Determine the [X, Y] coordinate at the center of the cell enclosing the given text.  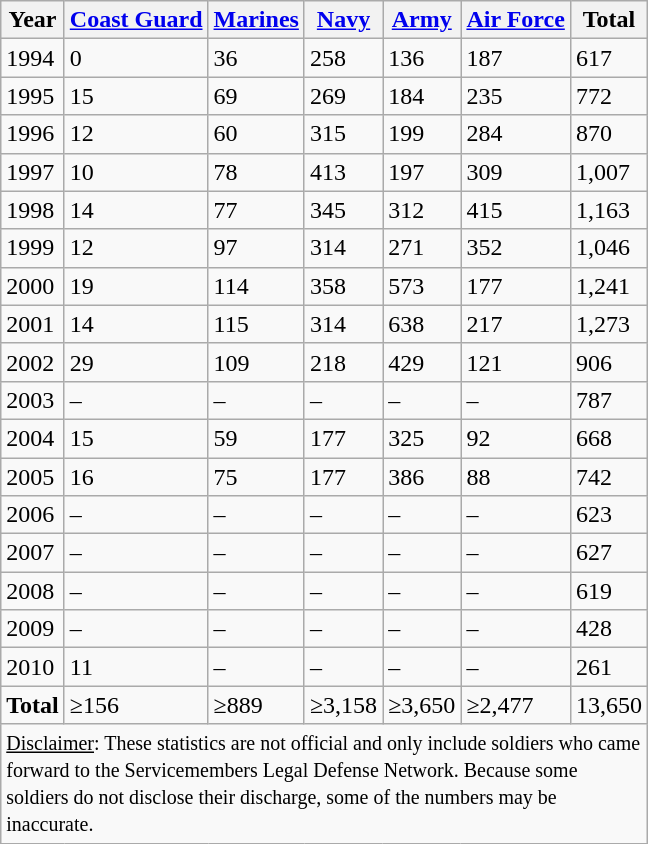
772 [608, 96]
197 [422, 172]
78 [256, 172]
92 [516, 438]
Marines [256, 20]
309 [516, 172]
1998 [33, 210]
217 [516, 324]
386 [422, 477]
36 [256, 58]
668 [608, 438]
742 [608, 477]
60 [256, 134]
1,273 [608, 324]
75 [256, 477]
115 [256, 324]
19 [136, 286]
88 [516, 477]
114 [256, 286]
136 [422, 58]
≥156 [136, 705]
2000 [33, 286]
258 [343, 58]
870 [608, 134]
0 [136, 58]
312 [422, 210]
Navy [343, 20]
2003 [33, 400]
10 [136, 172]
787 [608, 400]
2005 [33, 477]
1994 [33, 58]
2002 [33, 362]
≥889 [256, 705]
627 [608, 553]
11 [136, 667]
2008 [33, 591]
623 [608, 515]
428 [608, 629]
1995 [33, 96]
2004 [33, 438]
415 [516, 210]
109 [256, 362]
1996 [33, 134]
413 [343, 172]
121 [516, 362]
261 [608, 667]
1,241 [608, 286]
1999 [33, 248]
2001 [33, 324]
184 [422, 96]
≥3,650 [422, 705]
1,163 [608, 210]
2010 [33, 667]
Army [422, 20]
358 [343, 286]
1,046 [608, 248]
≥2,477 [516, 705]
Air Force [516, 20]
271 [422, 248]
429 [422, 362]
13,650 [608, 705]
16 [136, 477]
284 [516, 134]
97 [256, 248]
59 [256, 438]
269 [343, 96]
352 [516, 248]
345 [343, 210]
1997 [33, 172]
906 [608, 362]
325 [422, 438]
617 [608, 58]
1,007 [608, 172]
199 [422, 134]
2009 [33, 629]
315 [343, 134]
573 [422, 286]
2006 [33, 515]
2007 [33, 553]
235 [516, 96]
218 [343, 362]
187 [516, 58]
29 [136, 362]
638 [422, 324]
Year [33, 20]
≥3,158 [343, 705]
77 [256, 210]
619 [608, 591]
Coast Guard [136, 20]
69 [256, 96]
